Output the (X, Y) coordinate of the center of the cell containing the given text.  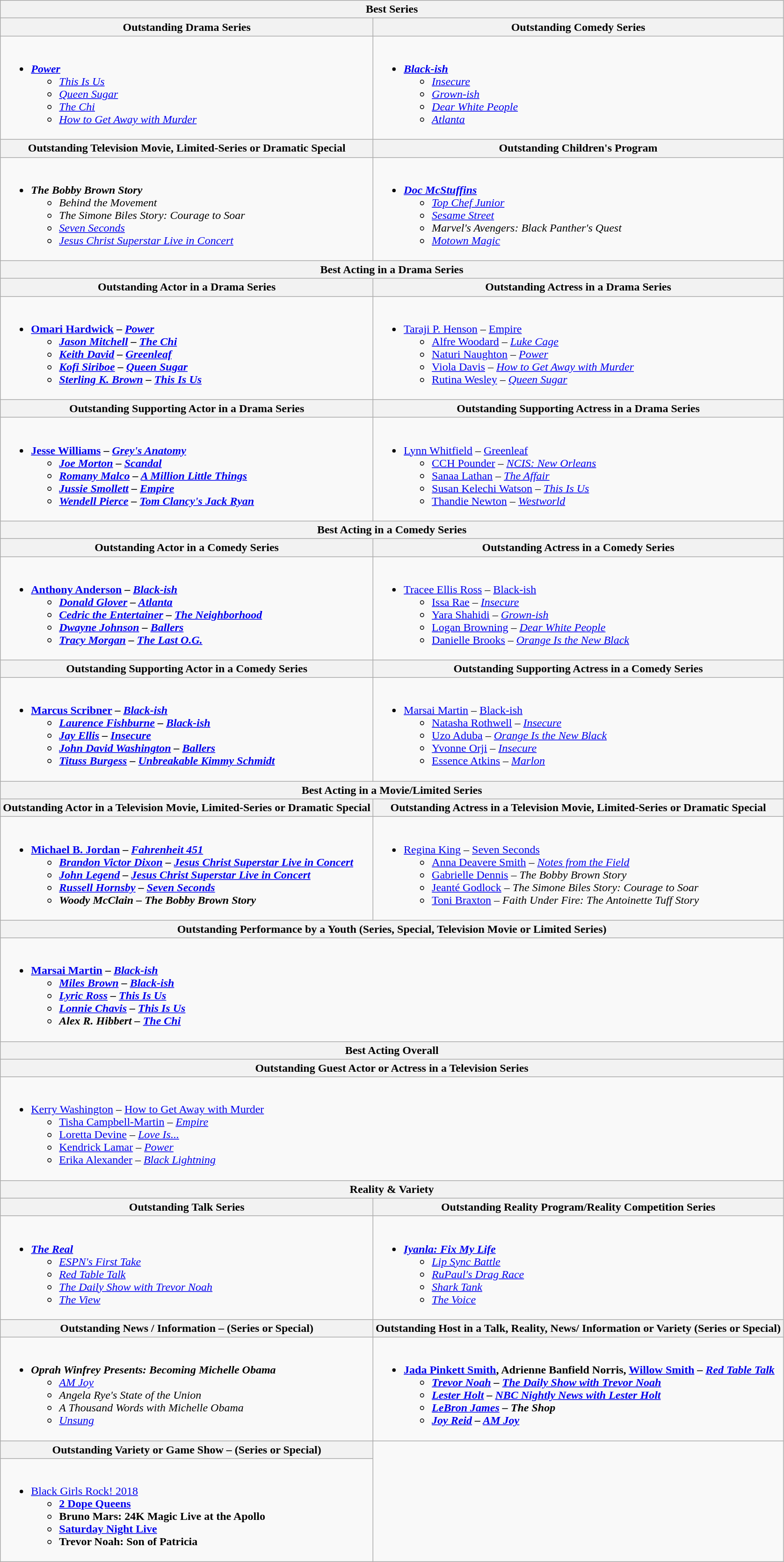
Best Acting in a Drama Series (392, 269)
Outstanding Supporting Actor in a Drama Series (187, 408)
Outstanding Actor in a Drama Series (187, 287)
Outstanding Actor in a Comedy Series (187, 547)
Outstanding Guest Actor or Actress in a Television Series (392, 1068)
Best Acting in a Comedy Series (392, 530)
Tracee Ellis Ross – Black-ishIssa Rae – InsecureYara Shahidi – Grown-ishLogan Browning – Dear White PeopleDanielle Brooks – Orange Is the New Black (578, 608)
Outstanding Variety or Game Show – (Series or Special) (187, 1450)
Outstanding Actress in a Drama Series (578, 287)
Outstanding Supporting Actor in a Comedy Series (187, 669)
Marsai Martin – Black-ishNatasha Rothwell – InsecureUzo Aduba – Orange Is the New BlackYvonne Orji – InsecureEssence Atkins – Marlon (578, 730)
Best Acting in a Movie/Limited Series (392, 790)
Doc McStuffinsTop Chef JuniorSesame StreetMarvel's Avengers: Black Panther's QuestMotown Magic (578, 209)
Outstanding Children's Program (578, 148)
The Bobby Brown StoryBehind the MovementThe Simone Biles Story: Courage to SoarSeven SecondsJesus Christ Superstar Live in Concert (187, 209)
Outstanding Television Movie, Limited-Series or Dramatic Special (187, 148)
Omari Hardwick – PowerJason Mitchell – The ChiKeith David – GreenleafKofi Siriboe – Queen SugarSterling K. Brown – This Is Us (187, 348)
Outstanding Actor in a Television Movie, Limited-Series or Dramatic Special (187, 808)
Black-ishInsecureGrown-ishDear White PeopleAtlanta (578, 88)
Outstanding Reality Program/Reality Competition Series (578, 1207)
Reality & Variety (392, 1189)
Outstanding Talk Series (187, 1207)
Iyanla: Fix My LifeLip Sync BattleRuPaul's Drag RaceShark TankThe Voice (578, 1268)
Outstanding Actress in a Television Movie, Limited-Series or Dramatic Special (578, 808)
Outstanding Drama Series (187, 27)
Outstanding Comedy Series (578, 27)
Outstanding Actress in a Comedy Series (578, 547)
Outstanding Supporting Actress in a Drama Series (578, 408)
Taraji P. Henson – EmpireAlfre Woodard – Luke CageNaturi Naughton – PowerViola Davis – How to Get Away with MurderRutina Wesley – Queen Sugar (578, 348)
Outstanding Performance by a Youth (Series, Special, Television Movie or Limited Series) (392, 929)
Outstanding Supporting Actress in a Comedy Series (578, 669)
Oprah Winfrey Presents: Becoming Michelle ObamaAM JoyAngela Rye's State of the UnionA Thousand Words with Michelle ObamaUnsung (187, 1388)
Marsai Martin – Black-ishMiles Brown – Black-ishLyric Ross – This Is UsLonnie Chavis – This Is UsAlex R. Hibbert – The Chi (392, 990)
Outstanding News / Information – (Series or Special) (187, 1328)
Black Girls Rock! 20182 Dope QueensBruno Mars: 24K Magic Live at the ApolloSaturday Night LiveTrevor Noah: Son of Patricia (187, 1510)
Lynn Whitfield – GreenleafCCH Pounder – NCIS: New OrleansSanaa Lathan – The AffairSusan Kelechi Watson – This Is UsThandie Newton – Westworld (578, 469)
Outstanding Host in a Talk, Reality, News/ Information or Variety (Series or Special) (578, 1328)
The RealESPN's First TakeRed Table TalkThe Daily Show with Trevor NoahThe View (187, 1268)
PowerThis Is UsQueen SugarThe ChiHow to Get Away with Murder (187, 88)
Anthony Anderson – Black-ishDonald Glover – AtlantaCedric the Entertainer – The NeighborhoodDwayne Johnson – BallersTracy Morgan – The Last O.G. (187, 608)
Best Acting Overall (392, 1050)
Best Series (392, 9)
